Scan for the cell matching the given text and deliver its [x, y] coordinate at center. 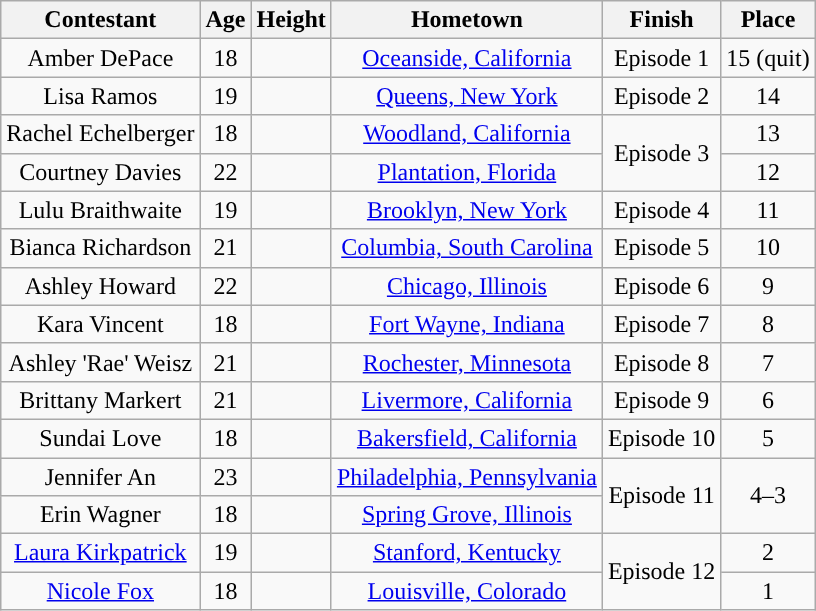
Lulu Braithwaite [100, 210]
Episode 10 [661, 438]
Stanford, Kentucky [466, 553]
Brittany Markert [100, 400]
10 [768, 248]
Rochester, Minnesota [466, 362]
Episode 9 [661, 400]
6 [768, 400]
Oceanside, California [466, 58]
12 [768, 172]
Kara Vincent [100, 324]
Queens, New York [466, 96]
Courtney Davies [100, 172]
Bakersfield, California [466, 438]
23 [226, 477]
11 [768, 210]
Contestant [100, 20]
Finish [661, 20]
Age [226, 20]
2 [768, 553]
9 [768, 286]
Amber DePace [100, 58]
Episode 2 [661, 96]
Episode 3 [661, 153]
Episode 11 [661, 496]
Episode 5 [661, 248]
Philadelphia, Pennsylvania [466, 477]
Episode 8 [661, 362]
Plantation, Florida [466, 172]
Chicago, Illinois [466, 286]
Ashley 'Rae' Weisz [100, 362]
15 (quit) [768, 58]
Lisa Ramos [100, 96]
7 [768, 362]
Episode 7 [661, 324]
Hometown [466, 20]
Laura Kirkpatrick [100, 553]
Rachel Echelberger [100, 134]
1 [768, 591]
Woodland, California [466, 134]
Louisville, Colorado [466, 591]
Episode 4 [661, 210]
4–3 [768, 496]
Nicole Fox [100, 591]
Episode 6 [661, 286]
8 [768, 324]
Ashley Howard [100, 286]
14 [768, 96]
Place [768, 20]
Height [291, 20]
Columbia, South Carolina [466, 248]
Fort Wayne, Indiana [466, 324]
Brooklyn, New York [466, 210]
Spring Grove, Illinois [466, 515]
5 [768, 438]
Livermore, California [466, 400]
Episode 1 [661, 58]
Bianca Richardson [100, 248]
Episode 12 [661, 572]
Erin Wagner [100, 515]
13 [768, 134]
Sundai Love [100, 438]
Jennifer An [100, 477]
